Scan for the cell matching the given text and deliver its (X, Y) coordinate at center. 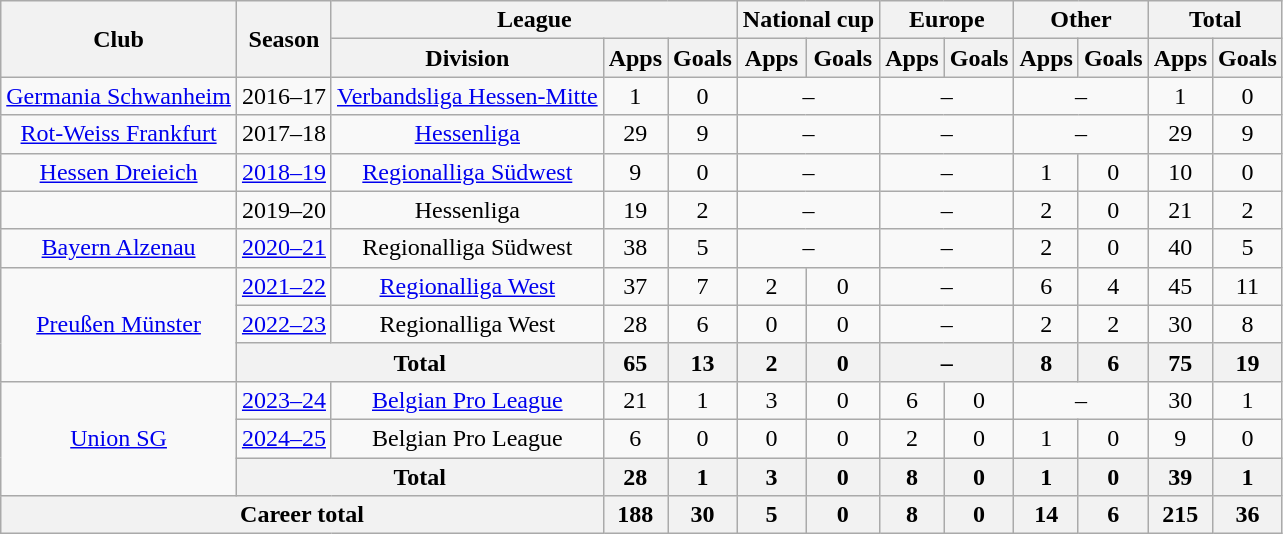
Other (1081, 20)
45 (1180, 286)
Season (284, 39)
Rot-Weiss Frankfurt (119, 134)
7 (703, 286)
National cup (808, 20)
Preußen Münster (119, 324)
Europe (947, 20)
39 (1180, 477)
League (534, 20)
11 (1248, 286)
2023–24 (284, 400)
40 (1180, 248)
2018–19 (284, 172)
Bayern Alzenau (119, 248)
75 (1180, 362)
Verbandsliga Hessen-Mitte (467, 96)
Division (467, 58)
65 (635, 362)
2020–21 (284, 248)
13 (703, 362)
Union SG (119, 438)
2022–23 (284, 324)
Hessen Dreieich (119, 172)
37 (635, 286)
Germania Schwanheim (119, 96)
36 (1248, 515)
Club (119, 39)
14 (1046, 515)
10 (1180, 172)
2016–17 (284, 96)
2021–22 (284, 286)
Career total (302, 515)
2024–25 (284, 438)
2017–18 (284, 134)
215 (1180, 515)
4 (1113, 286)
38 (635, 248)
188 (635, 515)
2019–20 (284, 210)
